Pinpoint the cell where the given text exists, returning its (X, Y) midpoint coordinate. 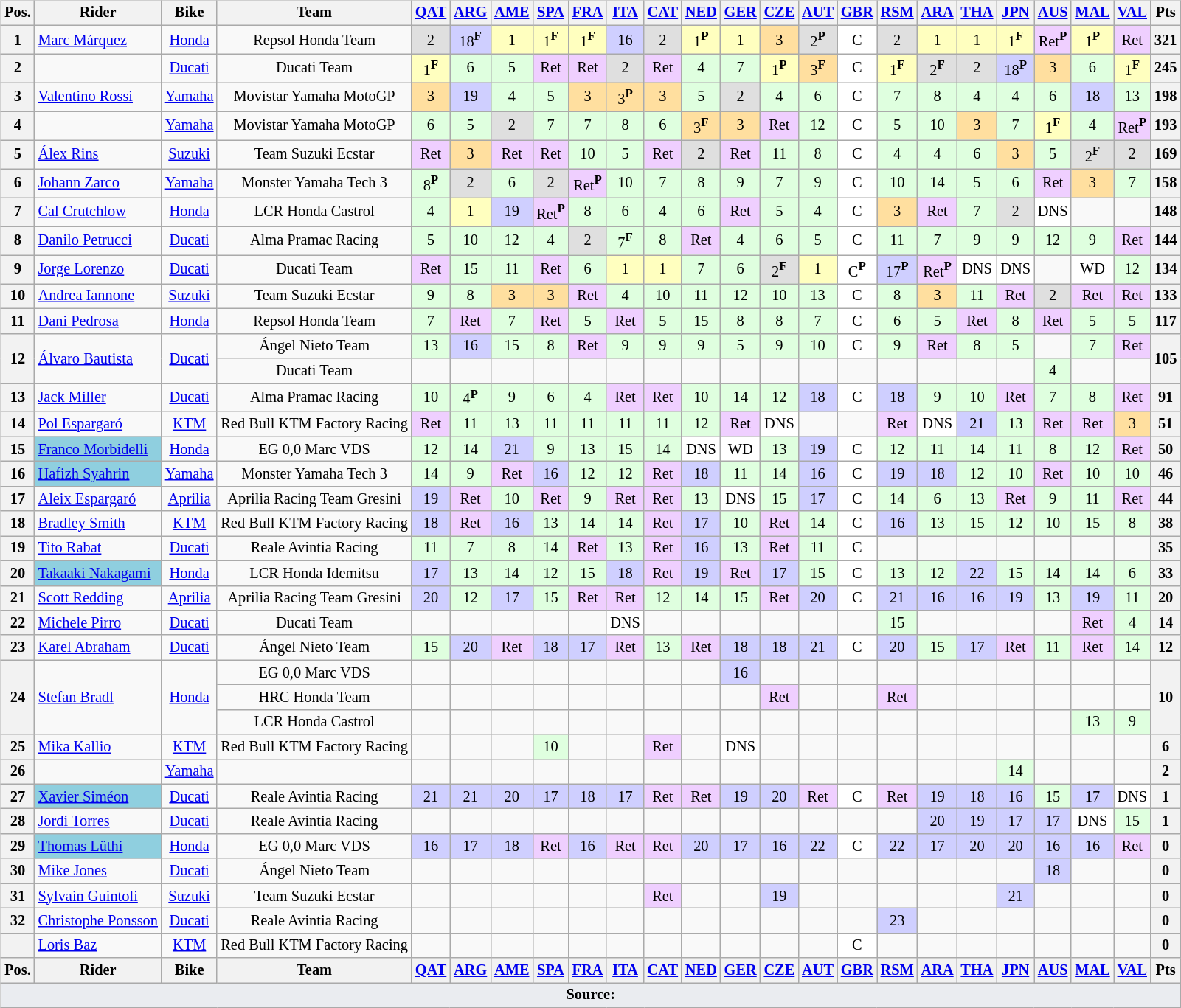
17P (897, 270)
LCR Honda Idemitsu (314, 573)
3P (625, 97)
51 (1166, 424)
Mika Kallio (98, 747)
Thomas Lüthi (98, 847)
Scott Redding (98, 598)
158 (1166, 183)
Tito Rabat (98, 549)
27 (18, 796)
Aleix Espargaró (98, 498)
117 (1166, 321)
HRC Honda Team (314, 698)
35 (1166, 549)
CP (857, 270)
198 (1166, 97)
7F (625, 240)
Pol Espargaró (98, 424)
4P (471, 398)
24 (18, 698)
245 (1166, 68)
Jack Miller (98, 398)
18P (1015, 68)
2P (817, 40)
18F (471, 40)
Danilo Petrucci (98, 240)
Valentino Rossi (98, 97)
44 (1166, 498)
144 (1166, 240)
Marc Márquez (98, 40)
Hafizh Syahrin (98, 474)
33 (1166, 573)
28 (18, 821)
Takaaki Nakagami (98, 573)
Álvaro Bautista (98, 358)
29 (18, 847)
50 (1166, 449)
Álex Rins (98, 155)
32 (18, 921)
169 (1166, 155)
Karel Abraham (98, 647)
30 (18, 871)
46 (1166, 474)
Cal Crutchlow (98, 212)
148 (1166, 212)
Source: (590, 995)
133 (1166, 296)
31 (18, 896)
193 (1166, 125)
Stefan Bradl (98, 698)
Mike Jones (98, 871)
Christophe Ponsson (98, 921)
Bradley Smith (98, 524)
Loris Baz (98, 945)
105 (1166, 358)
91 (1166, 398)
Sylvain Guintoli (98, 896)
Jordi Torres (98, 821)
Jorge Lorenzo (98, 270)
25 (18, 747)
Michele Pirro (98, 623)
26 (18, 772)
Xavier Siméon (98, 796)
Johann Zarco (98, 183)
38 (1166, 524)
321 (1166, 40)
Franco Morbidelli (98, 449)
Andrea Iannone (98, 296)
134 (1166, 270)
Dani Pedrosa (98, 321)
8P (431, 183)
